For the text-containing cell, return its midpoint in [X, Y] coordinate format. 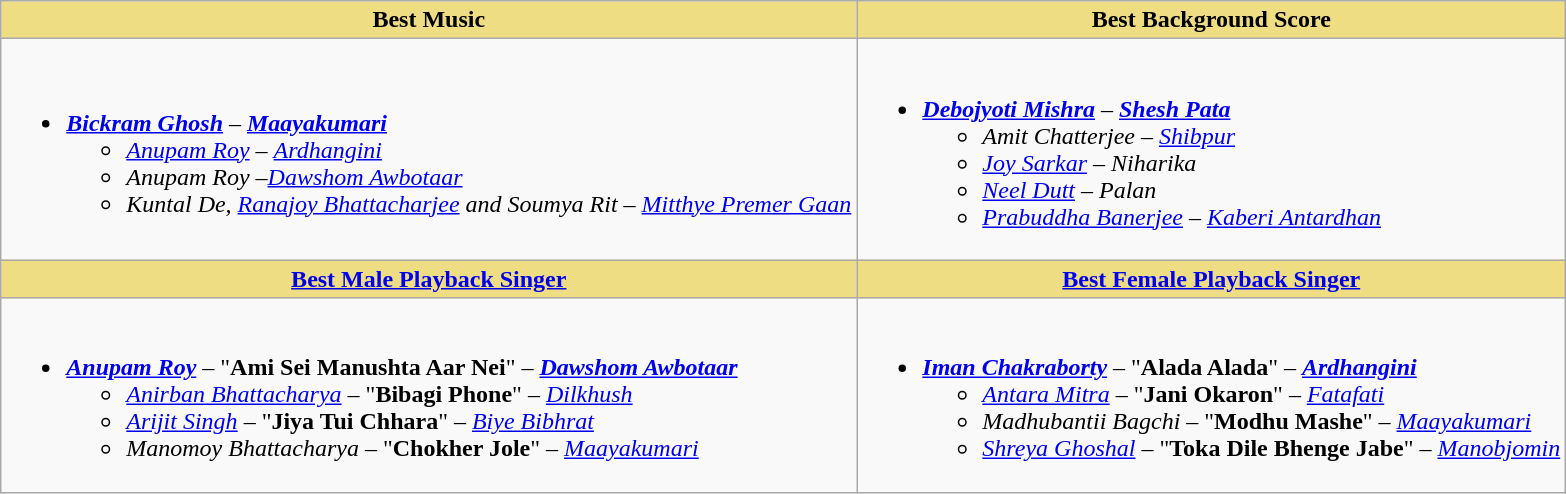
Best Background Score [1212, 20]
Best Male Playback Singer [429, 279]
Best Female Playback Singer [1212, 279]
Debojyoti Mishra – Shesh PataAmit Chatterjee – ShibpurJoy Sarkar – NiharikaNeel Dutt – PalanPrabuddha Banerjee – Kaberi Antardhan [1212, 150]
Bickram Ghosh – MaayakumariAnupam Roy – ArdhanginiAnupam Roy –Dawshom AwbotaarKuntal De, Ranajoy Bhattacharjee and Soumya Rit – Mitthye Premer Gaan [429, 150]
Best Music [429, 20]
